Return the (x, y) coordinate for the center point of the cell that contains the specified text.  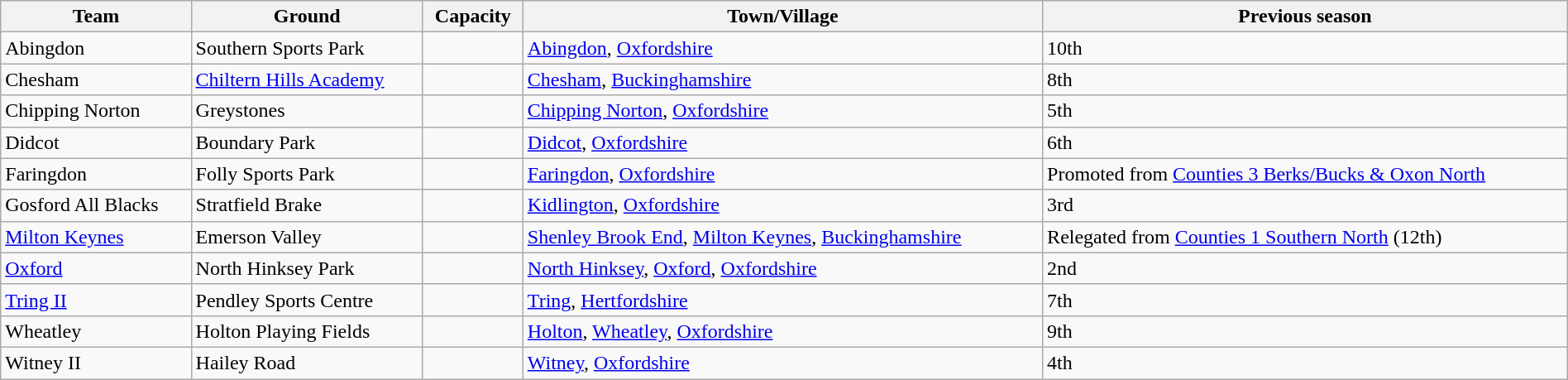
Holton, Wheatley, Oxfordshire (782, 331)
Tring II (96, 300)
North Hinksey, Oxford, Oxfordshire (782, 268)
Milton Keynes (96, 237)
Didcot (96, 142)
Promoted from Counties 3 Berks/Bucks & Oxon North (1305, 174)
Stratfield Brake (307, 205)
Faringdon (96, 174)
Boundary Park (307, 142)
Relegated from Counties 1 Southern North (12th) (1305, 237)
Greystones (307, 111)
6th (1305, 142)
Pendley Sports Centre (307, 300)
3rd (1305, 205)
Chiltern Hills Academy (307, 79)
Didcot, Oxfordshire (782, 142)
Oxford (96, 268)
8th (1305, 79)
Previous season (1305, 17)
2nd (1305, 268)
Folly Sports Park (307, 174)
Chipping Norton, Oxfordshire (782, 111)
Chesham, Buckinghamshire (782, 79)
Team (96, 17)
7th (1305, 300)
Shenley Brook End, Milton Keynes, Buckinghamshire (782, 237)
Capacity (473, 17)
Abingdon (96, 48)
Witney, Oxfordshire (782, 363)
Abingdon, Oxfordshire (782, 48)
10th (1305, 48)
Town/Village (782, 17)
Gosford All Blacks (96, 205)
Chipping Norton (96, 111)
Emerson Valley (307, 237)
Kidlington, Oxfordshire (782, 205)
4th (1305, 363)
Chesham (96, 79)
9th (1305, 331)
Hailey Road (307, 363)
5th (1305, 111)
Witney II (96, 363)
Tring, Hertfordshire (782, 300)
North Hinksey Park (307, 268)
Holton Playing Fields (307, 331)
Wheatley (96, 331)
Ground (307, 17)
Faringdon, Oxfordshire (782, 174)
Southern Sports Park (307, 48)
